Identify which cell holds the provided text, then report its (x, y) central coordinate. 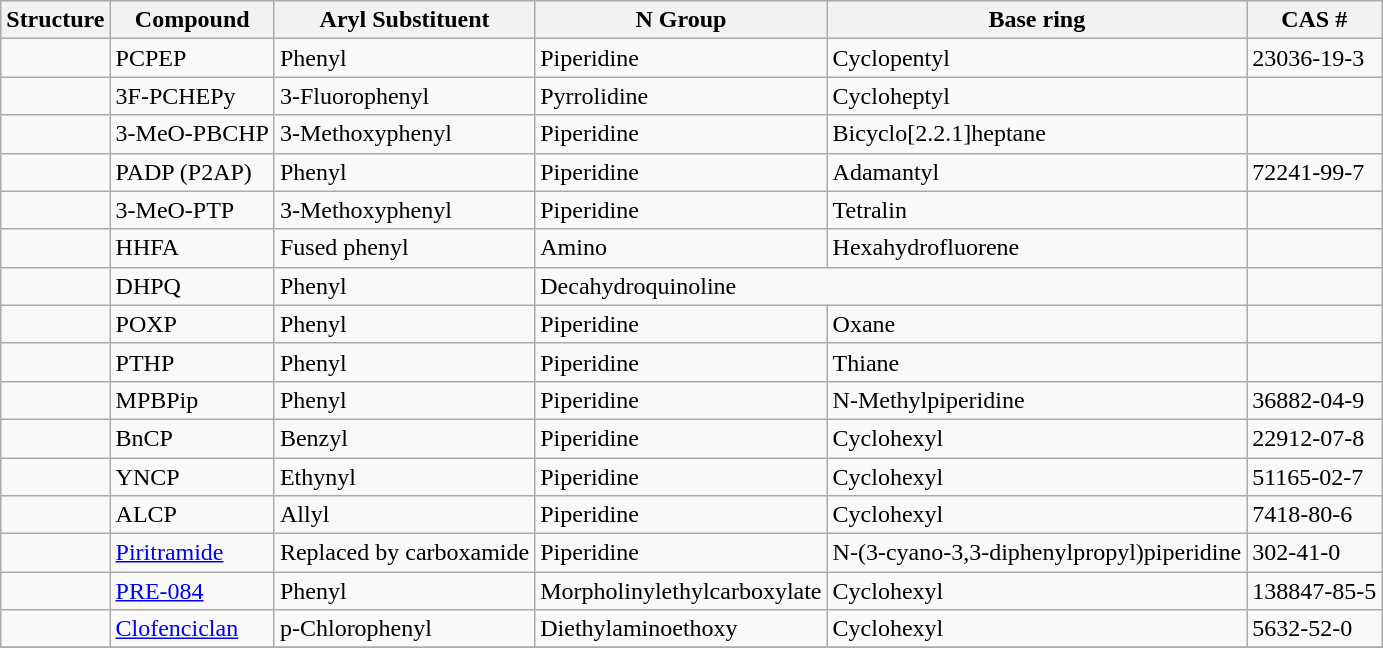
Oxane (1037, 324)
MPBPip (192, 400)
Allyl (404, 515)
138847-85-5 (1314, 591)
PCPEP (192, 58)
N-(3-cyano-3,3-diphenylpropyl)piperidine (1037, 553)
DHPQ (192, 286)
Replaced by carboxamide (404, 553)
N Group (681, 20)
PRE-084 (192, 591)
p-Chlorophenyl (404, 629)
3-Fluorophenyl (404, 96)
Thiane (1037, 362)
YNCP (192, 477)
POXP (192, 324)
Structure (56, 20)
HHFA (192, 248)
CAS # (1314, 20)
Benzyl (404, 438)
Ethynyl (404, 477)
5632-52-0 (1314, 629)
3F-PCHEPy (192, 96)
PTHP (192, 362)
Pyrrolidine (681, 96)
22912-07-8 (1314, 438)
Tetralin (1037, 210)
302-41-0 (1314, 553)
PADP (P2AP) (192, 172)
Amino (681, 248)
Decahydroquinoline (891, 286)
Cyclopentyl (1037, 58)
3-MeO-PBCHP (192, 134)
ALCP (192, 515)
Bicyclo[2.2.1]heptane (1037, 134)
Piritramide (192, 553)
7418-80-6 (1314, 515)
BnCP (192, 438)
Cycloheptyl (1037, 96)
Fused phenyl (404, 248)
Morpholinylethylcarboxylate (681, 591)
Adamantyl (1037, 172)
Base ring (1037, 20)
23036-19-3 (1314, 58)
72241-99-7 (1314, 172)
51165-02-7 (1314, 477)
Aryl Substituent (404, 20)
Diethylaminoethoxy (681, 629)
Compound (192, 20)
36882-04-9 (1314, 400)
Hexahydrofluorene (1037, 248)
N-Methylpiperidine (1037, 400)
Clofenciclan (192, 629)
3-MeO-PTP (192, 210)
